Identify which cell holds the provided text, then report its (X, Y) central coordinate. 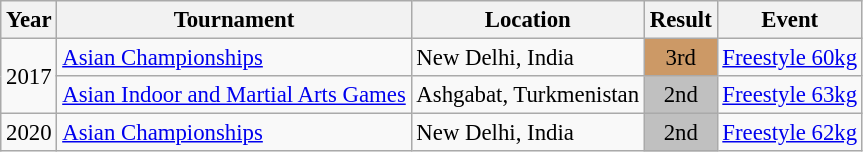
Event (790, 20)
Tournament (234, 20)
2017 (29, 76)
2020 (29, 133)
Location (528, 20)
3rd (680, 58)
Year (29, 20)
Freestyle 63kg (790, 95)
Freestyle 60kg (790, 58)
Asian Indoor and Martial Arts Games (234, 95)
Ashgabat, Turkmenistan (528, 95)
Result (680, 20)
Freestyle 62kg (790, 133)
